Provide the [X, Y] coordinate of the cell's center where the given text is located.  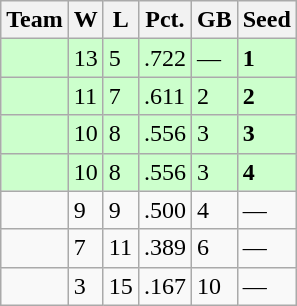
Seed [266, 20]
Pct. [164, 20]
.167 [164, 286]
GB [214, 20]
.611 [164, 96]
5 [120, 58]
.500 [164, 210]
.389 [164, 248]
Team [35, 20]
L [120, 20]
W [86, 20]
.722 [164, 58]
13 [86, 58]
1 [266, 58]
6 [214, 248]
15 [120, 286]
